Provide the [X, Y] coordinate of the cell's center where the given text is located.  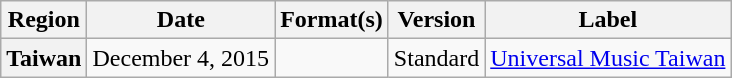
Standard [436, 58]
Label [608, 20]
Taiwan [44, 58]
Version [436, 20]
Universal Music Taiwan [608, 58]
Region [44, 20]
Date [181, 20]
Format(s) [332, 20]
December 4, 2015 [181, 58]
